Return (x, y) of the center of cell containing provided text 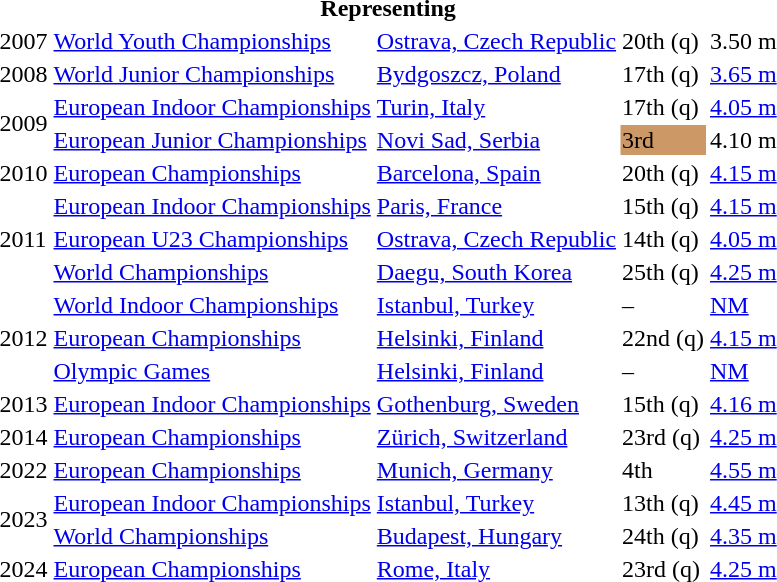
Olympic Games (212, 371)
24th (q) (664, 536)
World Junior Championships (212, 74)
4th (664, 470)
3rd (664, 140)
25th (q) (664, 272)
Turin, Italy (496, 107)
22nd (q) (664, 338)
Paris, France (496, 206)
European U23 Championships (212, 239)
14th (q) (664, 239)
23rd (q) (664, 437)
Novi Sad, Serbia (496, 140)
Daegu, South Korea (496, 272)
Bydgoszcz, Poland (496, 74)
World Indoor Championships (212, 305)
World Youth Championships (212, 41)
Gothenburg, Sweden (496, 404)
Munich, Germany (496, 470)
13th (q) (664, 503)
Budapest, Hungary (496, 536)
Zürich, Switzerland (496, 437)
European Junior Championships (212, 140)
Barcelona, Spain (496, 173)
